From the cell containing the given text, extract its center point as (x, y) coordinate. 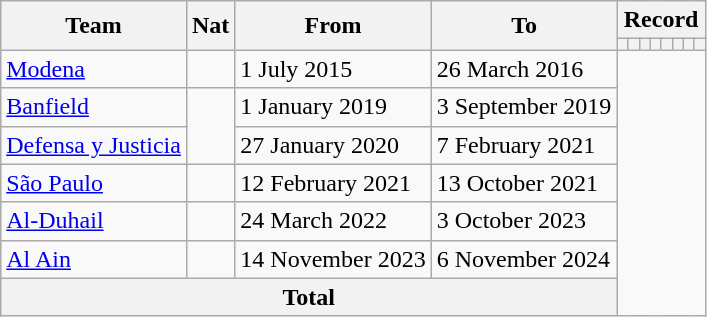
Al-Duhail (94, 221)
24 March 2022 (333, 221)
26 March 2016 (524, 69)
Banfield (94, 107)
From (333, 26)
14 November 2023 (333, 259)
Record (661, 20)
12 February 2021 (333, 183)
3 September 2019 (524, 107)
Defensa y Justicia (94, 145)
3 October 2023 (524, 221)
13 October 2021 (524, 183)
27 January 2020 (333, 145)
1 July 2015 (333, 69)
Modena (94, 69)
Total (309, 297)
6 November 2024 (524, 259)
São Paulo (94, 183)
Nat (210, 26)
To (524, 26)
Al Ain (94, 259)
1 January 2019 (333, 107)
7 February 2021 (524, 145)
Team (94, 26)
